Output the (x, y) coordinate of the center of the cell containing the given text.  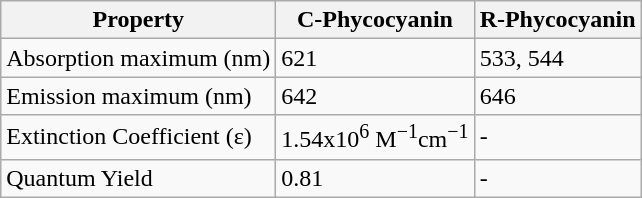
642 (375, 96)
1.54x106 M−1cm−1 (375, 138)
R-Phycocyanin (558, 20)
Emission maximum (nm) (138, 96)
646 (558, 96)
Extinction Coefficient (ε) (138, 138)
Absorption maximum (nm) (138, 58)
Quantum Yield (138, 178)
C-Phycocyanin (375, 20)
621 (375, 58)
533, 544 (558, 58)
0.81 (375, 178)
Property (138, 20)
